Return (X, Y) of the center of cell containing provided text 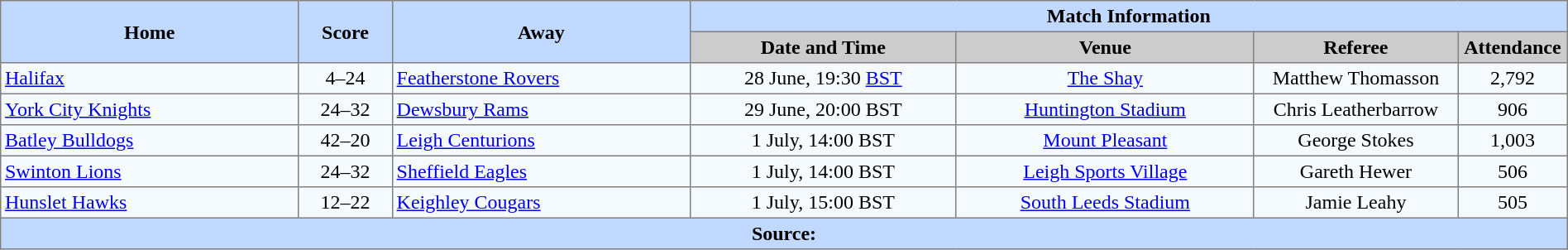
Mount Pleasant (1105, 141)
Sheffield Eagles (541, 171)
1 July, 15:00 BST (823, 203)
George Stokes (1355, 141)
Huntington Stadium (1105, 109)
Home (150, 31)
Batley Bulldogs (150, 141)
1,003 (1513, 141)
Keighley Cougars (541, 203)
Source: (784, 233)
42–20 (346, 141)
The Shay (1105, 79)
Leigh Sports Village (1105, 171)
29 June, 20:00 BST (823, 109)
Jamie Leahy (1355, 203)
12–22 (346, 203)
4–24 (346, 79)
505 (1513, 203)
South Leeds Stadium (1105, 203)
Gareth Hewer (1355, 171)
Date and Time (823, 47)
Dewsbury Rams (541, 109)
Referee (1355, 47)
Venue (1105, 47)
York City Knights (150, 109)
2,792 (1513, 79)
Away (541, 31)
Swinton Lions (150, 171)
Chris Leatherbarrow (1355, 109)
28 June, 19:30 BST (823, 79)
Score (346, 31)
Match Information (1128, 17)
Featherstone Rovers (541, 79)
506 (1513, 171)
Leigh Centurions (541, 141)
Hunslet Hawks (150, 203)
Halifax (150, 79)
Matthew Thomasson (1355, 79)
906 (1513, 109)
Attendance (1513, 47)
